Return (X, Y) of the center of cell containing provided text 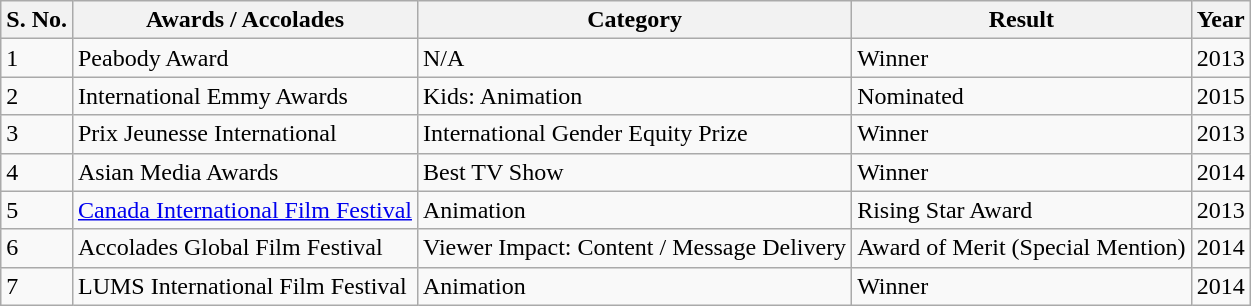
Award of Merit (Special Mention) (1022, 248)
Prix Jeunesse International (244, 134)
7 (37, 286)
Asian Media Awards (244, 172)
3 (37, 134)
Kids: Animation (634, 96)
2015 (1220, 96)
N/A (634, 58)
Peabody Award (244, 58)
4 (37, 172)
Best TV Show (634, 172)
6 (37, 248)
Awards / Accolades (244, 20)
5 (37, 210)
International Gender Equity Prize (634, 134)
International Emmy Awards (244, 96)
Viewer Impact: Content / Message Delivery (634, 248)
1 (37, 58)
Accolades Global Film Festival (244, 248)
Category (634, 20)
Year (1220, 20)
Nominated (1022, 96)
Canada International Film Festival (244, 210)
Rising Star Award (1022, 210)
LUMS International Film Festival (244, 286)
S. No. (37, 20)
2 (37, 96)
Result (1022, 20)
